Find where the given text appears and provide that cell's center as [x, y] coordinate. 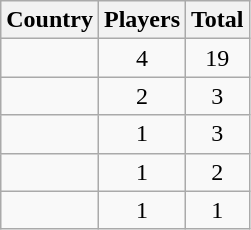
Country [50, 20]
Total [218, 20]
4 [142, 58]
19 [218, 58]
Players [142, 20]
